Search for the cell housing the specified text and yield its [X, Y] center coordinate. 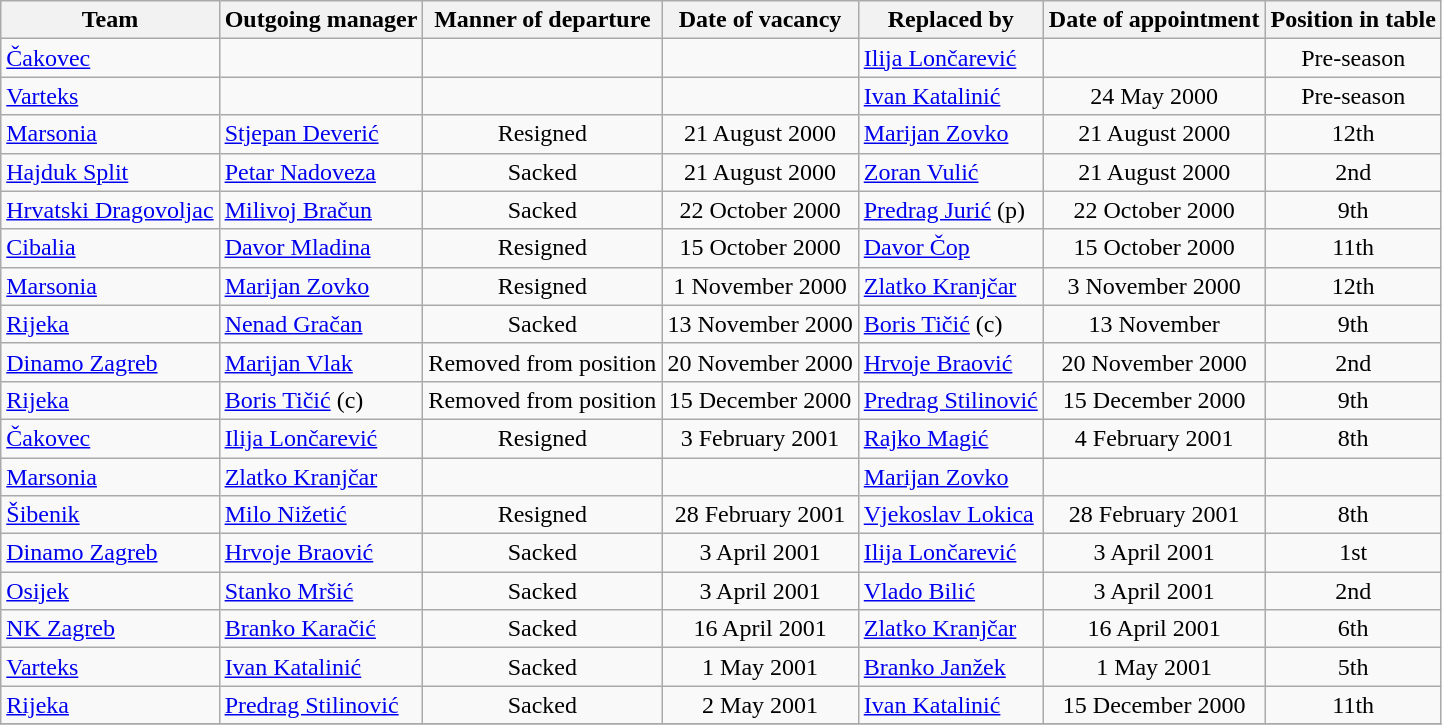
NK Zagreb [110, 629]
Stanko Mršić [321, 591]
Hajduk Split [110, 172]
1 November 2000 [760, 286]
Position in table [1353, 20]
Petar Nadoveza [321, 172]
Vlado Bilić [950, 591]
Date of appointment [1154, 20]
Nenad Gračan [321, 324]
Osijek [110, 591]
Team [110, 20]
Stjepan Deverić [321, 134]
Marijan Vlak [321, 362]
Šibenik [110, 515]
1st [1353, 553]
Cibalia [110, 248]
Davor Mladina [321, 248]
4 February 2001 [1154, 438]
Hrvatski Dragovoljac [110, 210]
Rajko Magić [950, 438]
13 November 2000 [760, 324]
Replaced by [950, 20]
Vjekoslav Lokica [950, 515]
13 November [1154, 324]
6th [1353, 629]
Branko Janžek [950, 667]
3 November 2000 [1154, 286]
Davor Čop [950, 248]
Milo Nižetić [321, 515]
3 February 2001 [760, 438]
2 May 2001 [760, 705]
Date of vacancy [760, 20]
Milivoj Bračun [321, 210]
24 May 2000 [1154, 96]
Branko Karačić [321, 629]
Outgoing manager [321, 20]
5th [1353, 667]
Manner of departure [542, 20]
Zoran Vulić [950, 172]
Predrag Jurić (p) [950, 210]
